Extract the [X, Y] coordinate from the center of the cell holding the provided text.  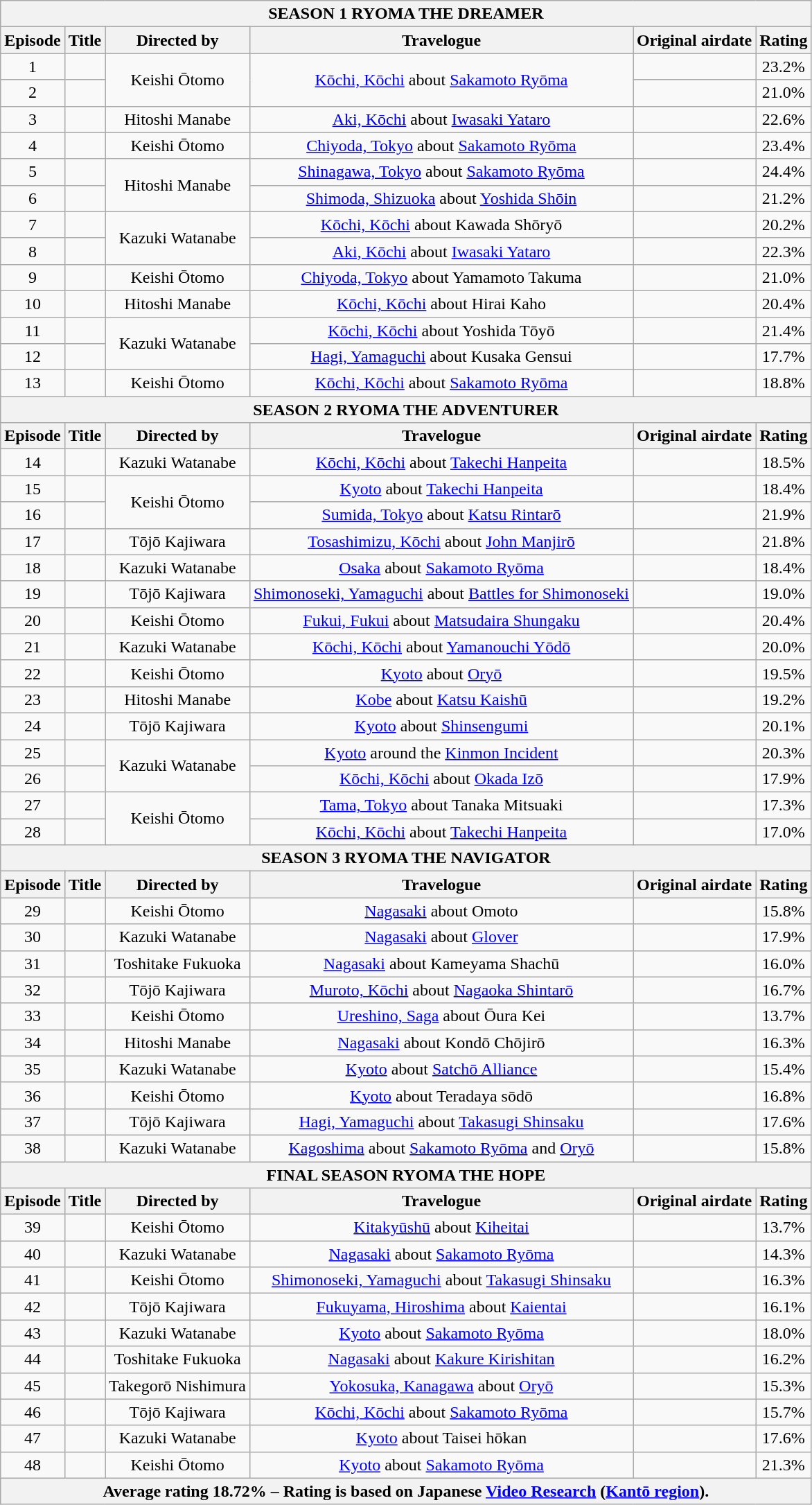
Kagoshima about Sakamoto Ryōma and Oryō [441, 1148]
Fukuyama, Hiroshima about Kaientai [441, 1307]
19.2% [784, 699]
20.1% [784, 726]
19.0% [784, 594]
Shinagawa, Tokyo about Sakamoto Ryōma [441, 172]
3 [33, 119]
18.0% [784, 1333]
5 [33, 172]
24 [33, 726]
21.3% [784, 1465]
13 [33, 383]
15.3% [784, 1386]
Kyoto about Satchō Alliance [441, 1069]
27 [33, 806]
SEASON 2 RYOMA THE ADVENTURER [406, 410]
37 [33, 1122]
21.4% [784, 331]
39 [33, 1228]
32 [33, 990]
30 [33, 937]
15.4% [784, 1069]
Kitakyūshū about Kiheitai [441, 1228]
Shimonoseki, Yamaguchi about Battles for Shimonoseki [441, 594]
11 [33, 331]
SEASON 1 RYOMA THE DREAMER [406, 14]
Kobe about Katsu Kaishū [441, 699]
Kyoto around the Kinmon Incident [441, 752]
18.5% [784, 462]
Kyoto about Shinsengumi [441, 726]
Kōchi, Kōchi about Yoshida Tōyō [441, 331]
Kōchi, Kōchi about Yamanouchi Yōdō [441, 647]
8 [33, 251]
17.7% [784, 357]
6 [33, 198]
Nagasaki about Kondō Chōjirō [441, 1043]
Kyoto about Teradaya sōdō [441, 1095]
20.2% [784, 225]
Shimonoseki, Yamaguchi about Takasugi Shinsaku [441, 1280]
17.3% [784, 806]
16 [33, 515]
44 [33, 1359]
22 [33, 673]
4 [33, 146]
47 [33, 1438]
16.8% [784, 1095]
18.8% [784, 383]
Nagasaki about Omoto [441, 911]
21.8% [784, 541]
16.7% [784, 990]
Fukui, Fukui about Matsudaira Shungaku [441, 620]
Yokosuka, Kanagawa about Oryō [441, 1386]
17.0% [784, 832]
SEASON 3 RYOMA THE NAVIGATOR [406, 858]
34 [33, 1043]
Ureshino, Saga about Ōura Kei [441, 1016]
Kyoto about Oryō [441, 673]
7 [33, 225]
21 [33, 647]
Kōchi, Kōchi about Kawada Shōryō [441, 225]
Kyoto about Takechi Hanpeita [441, 489]
23 [33, 699]
19 [33, 594]
16.1% [784, 1307]
14.3% [784, 1254]
21.9% [784, 515]
26 [33, 779]
FINAL SEASON RYOMA THE HOPE [406, 1175]
Nagasaki about Glover [441, 937]
12 [33, 357]
Kyoto about Taisei hōkan [441, 1438]
15 [33, 489]
Kōchi, Kōchi about Hirai Kaho [441, 304]
Average rating 18.72% – Rating is based on Japanese Video Research (Kantō region). [406, 1491]
Nagasaki about Kakure Kirishitan [441, 1359]
46 [33, 1412]
25 [33, 752]
Tosashimizu, Kōchi about John Manjirō [441, 541]
Hagi, Yamaguchi about Kusaka Gensui [441, 357]
1 [33, 67]
Tama, Tokyo about Tanaka Mitsuaki [441, 806]
41 [33, 1280]
Chiyoda, Tokyo about Yamamoto Takuma [441, 277]
9 [33, 277]
20.3% [784, 752]
Nagasaki about Kameyama Shachū [441, 964]
42 [33, 1307]
40 [33, 1254]
48 [33, 1465]
38 [33, 1148]
20.0% [784, 647]
36 [33, 1095]
20 [33, 620]
Osaka about Sakamoto Ryōma [441, 568]
Kōchi, Kōchi about Okada Izō [441, 779]
22.6% [784, 119]
23.4% [784, 146]
45 [33, 1386]
29 [33, 911]
15.7% [784, 1412]
Chiyoda, Tokyo about Sakamoto Ryōma [441, 146]
10 [33, 304]
18 [33, 568]
16.0% [784, 964]
22.3% [784, 251]
31 [33, 964]
28 [33, 832]
Nagasaki about Sakamoto Ryōma [441, 1254]
24.4% [784, 172]
19.5% [784, 673]
23.2% [784, 67]
Sumida, Tokyo about Katsu Rintarō [441, 515]
43 [33, 1333]
33 [33, 1016]
21.2% [784, 198]
Takegorō Nishimura [177, 1386]
16.2% [784, 1359]
2 [33, 93]
17 [33, 541]
Muroto, Kōchi about Nagaoka Shintarō [441, 990]
Shimoda, Shizuoka about Yoshida Shōin [441, 198]
14 [33, 462]
Hagi, Yamaguchi about Takasugi Shinsaku [441, 1122]
35 [33, 1069]
